For the text-containing cell, return its midpoint in (X, Y) coordinate format. 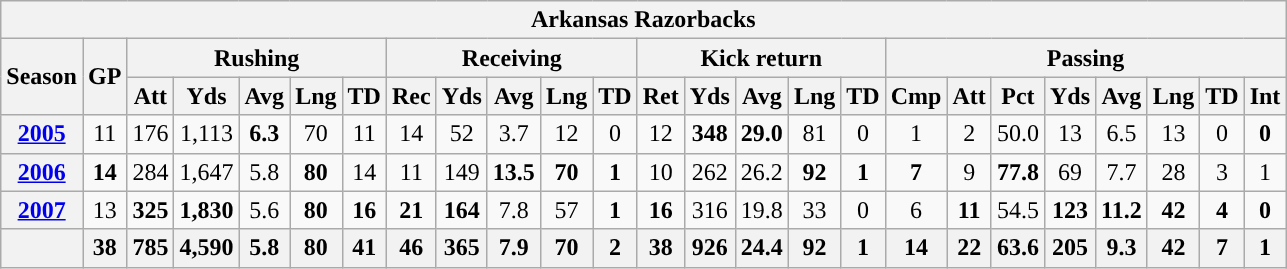
69 (1070, 172)
2007 (42, 210)
57 (566, 210)
205 (1070, 248)
11.2 (1122, 210)
6.5 (1122, 134)
4 (1222, 210)
7.8 (514, 210)
54.5 (1018, 210)
26.2 (762, 172)
262 (710, 172)
7.7 (1122, 172)
6 (916, 210)
Pct (1018, 96)
Rushing (257, 58)
13.5 (514, 172)
21 (411, 210)
348 (710, 134)
Season (42, 77)
46 (411, 248)
Ret (660, 96)
GP (104, 77)
316 (710, 210)
3 (1222, 172)
33 (814, 210)
29.0 (762, 134)
2006 (42, 172)
Int (1265, 96)
Passing (1086, 58)
28 (1173, 172)
24.4 (762, 248)
284 (150, 172)
123 (1070, 210)
2005 (42, 134)
1,647 (206, 172)
1,113 (206, 134)
77.8 (1018, 172)
Arkansas Razorbacks (644, 20)
164 (462, 210)
63.6 (1018, 248)
785 (150, 248)
149 (462, 172)
7.9 (514, 248)
22 (969, 248)
9.3 (1122, 248)
52 (462, 134)
Rec (411, 96)
325 (150, 210)
6.3 (264, 134)
50.0 (1018, 134)
10 (660, 172)
926 (710, 248)
19.8 (762, 210)
1,830 (206, 210)
9 (969, 172)
81 (814, 134)
365 (462, 248)
Kick return (761, 58)
41 (364, 248)
Cmp (916, 96)
176 (150, 134)
4,590 (206, 248)
5.6 (264, 210)
3.7 (514, 134)
Receiving (512, 58)
